Identify which cell holds the provided text, then report its (X, Y) central coordinate. 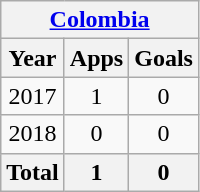
Apps (96, 58)
Year (33, 58)
Total (33, 172)
2017 (33, 96)
Goals (164, 58)
2018 (33, 134)
Colombia (100, 20)
